Detect which cell encompasses the target text, then output its (X, Y) center coordinate. 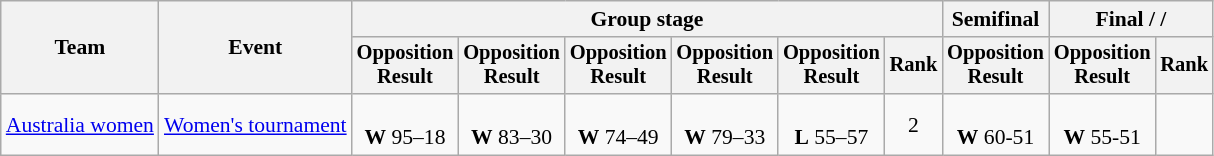
Group stage (648, 19)
W 95–18 (406, 124)
L 55–57 (832, 124)
W 60-51 (996, 124)
W 83–30 (512, 124)
Australia women (80, 124)
Final / / (1131, 19)
2 (914, 124)
Team (80, 48)
Women's tournament (256, 124)
W 74–49 (618, 124)
Event (256, 48)
Semifinal (996, 19)
W 55-51 (1102, 124)
W 79–33 (724, 124)
